Determine the (X, Y) coordinate at the center of the cell enclosing the given text.  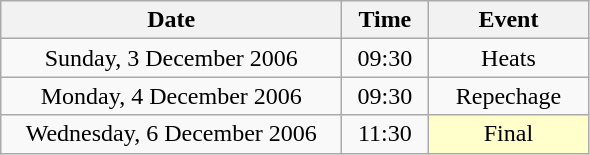
Sunday, 3 December 2006 (172, 58)
Heats (508, 58)
Final (508, 134)
Monday, 4 December 2006 (172, 96)
Date (172, 20)
Repechage (508, 96)
Event (508, 20)
11:30 (385, 134)
Wednesday, 6 December 2006 (172, 134)
Time (385, 20)
